Pinpoint the cell where the given text exists, returning its [x, y] midpoint coordinate. 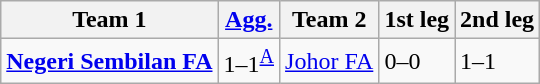
Team 1 [110, 20]
Team 2 [330, 20]
1–1A [249, 62]
2nd leg [498, 20]
Negeri Sembilan FA [110, 62]
Johor FA [330, 62]
Agg. [249, 20]
1st leg [417, 20]
0–0 [417, 62]
1–1 [498, 62]
